Capture the cell that displays the provided text and extract its [x, y] central coordinate. 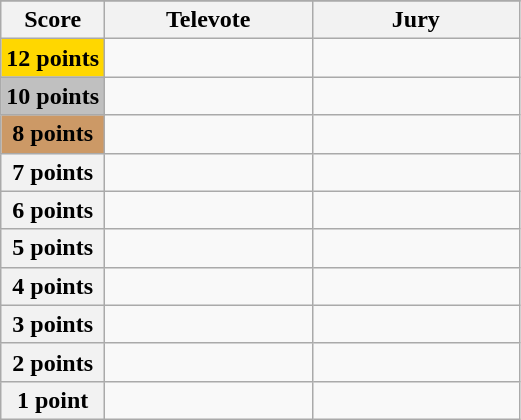
Televote [209, 20]
Score [53, 20]
12 points [53, 58]
10 points [53, 96]
1 point [53, 400]
8 points [53, 134]
3 points [53, 324]
4 points [53, 286]
6 points [53, 210]
2 points [53, 362]
5 points [53, 248]
Jury [416, 20]
7 points [53, 172]
